Return (X, Y) of the center of cell containing provided text 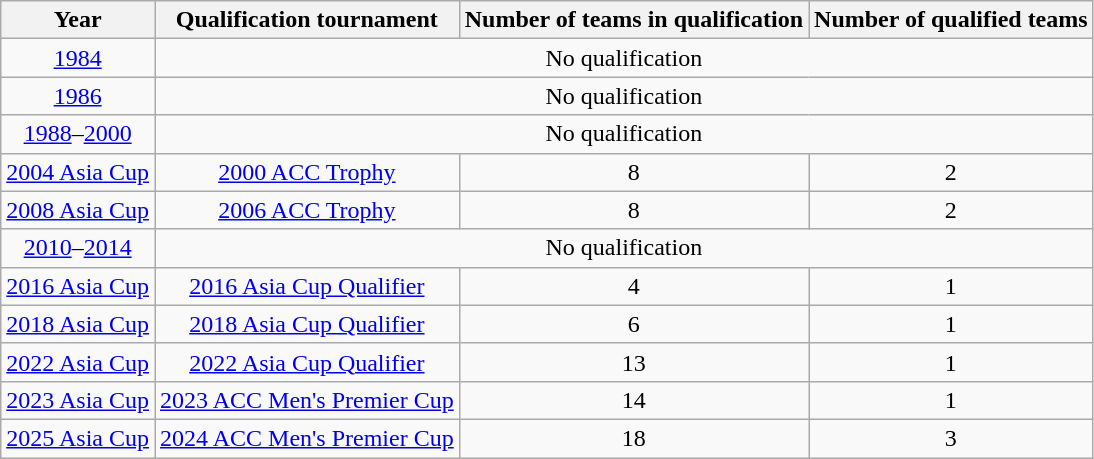
1988–2000 (78, 134)
2018 Asia Cup Qualifier (306, 324)
14 (634, 400)
2000 ACC Trophy (306, 172)
4 (634, 286)
2016 Asia Cup Qualifier (306, 286)
Number of qualified teams (952, 20)
2010–2014 (78, 248)
13 (634, 362)
2022 Asia Cup (78, 362)
2006 ACC Trophy (306, 210)
2025 Asia Cup (78, 438)
1986 (78, 96)
2024 ACC Men's Premier Cup (306, 438)
2022 Asia Cup Qualifier (306, 362)
1984 (78, 58)
Number of teams in qualification (634, 20)
2023 Asia Cup (78, 400)
Year (78, 20)
2016 Asia Cup (78, 286)
2008 Asia Cup (78, 210)
2023 ACC Men's Premier Cup (306, 400)
Qualification tournament (306, 20)
6 (634, 324)
3 (952, 438)
2018 Asia Cup (78, 324)
18 (634, 438)
2004 Asia Cup (78, 172)
